Output the [x, y] coordinate of the center of the cell containing the given text.  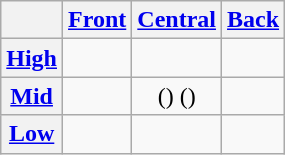
High [32, 58]
Back [254, 20]
Low [32, 134]
() () [177, 96]
Central [177, 20]
Mid [32, 96]
Front [98, 20]
